Scan for the cell matching the given text and deliver its [x, y] coordinate at center. 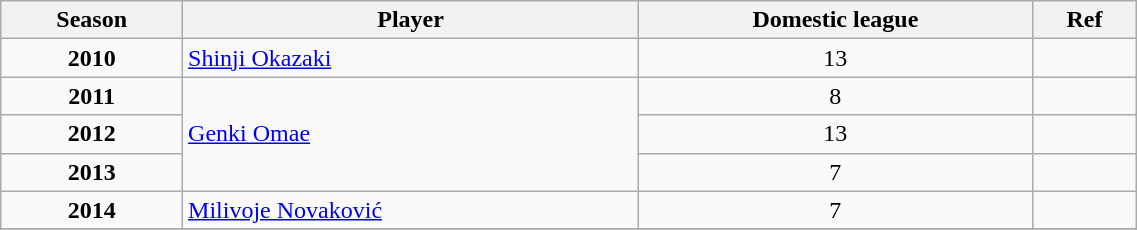
2012 [92, 134]
2010 [92, 58]
2013 [92, 172]
Domestic league [836, 20]
Genki Omae [411, 134]
2011 [92, 96]
Ref [1084, 20]
Player [411, 20]
Season [92, 20]
Milivoje Novaković [411, 210]
Shinji Okazaki [411, 58]
8 [836, 96]
2014 [92, 210]
